Extract the [x, y] coordinate from the center of the cell holding the provided text.  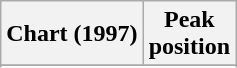
Peakposition [189, 34]
Chart (1997) [72, 34]
